Return the (X, Y) coordinate for the center point of the cell that contains the specified text.  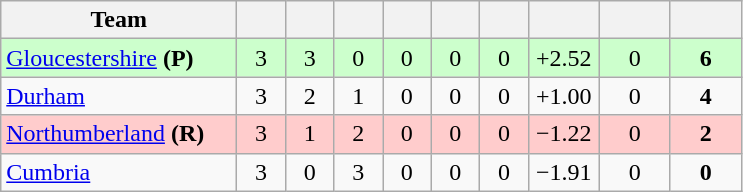
+2.52 (564, 58)
Durham (119, 96)
−1.22 (564, 134)
4 (706, 96)
Gloucestershire (P) (119, 58)
6 (706, 58)
−1.91 (564, 172)
Cumbria (119, 172)
Team (119, 20)
Northumberland (R) (119, 134)
+1.00 (564, 96)
